Pinpoint the cell where the given text exists, returning its (x, y) midpoint coordinate. 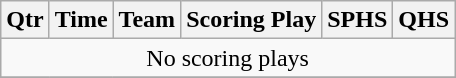
No scoring plays (228, 58)
Scoring Play (252, 20)
Time (81, 20)
SPHS (358, 20)
Qtr (25, 20)
Team (147, 20)
QHS (424, 20)
